Scan for the cell matching the given text and deliver its [X, Y] coordinate at center. 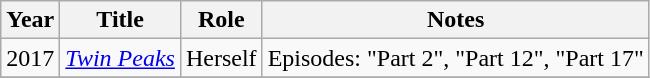
Episodes: "Part 2", "Part 12", "Part 17" [456, 58]
Year [30, 20]
Twin Peaks [120, 58]
Herself [221, 58]
Notes [456, 20]
Role [221, 20]
Title [120, 20]
2017 [30, 58]
